Provide the (x, y) coordinate of the cell's center where the given text is located.  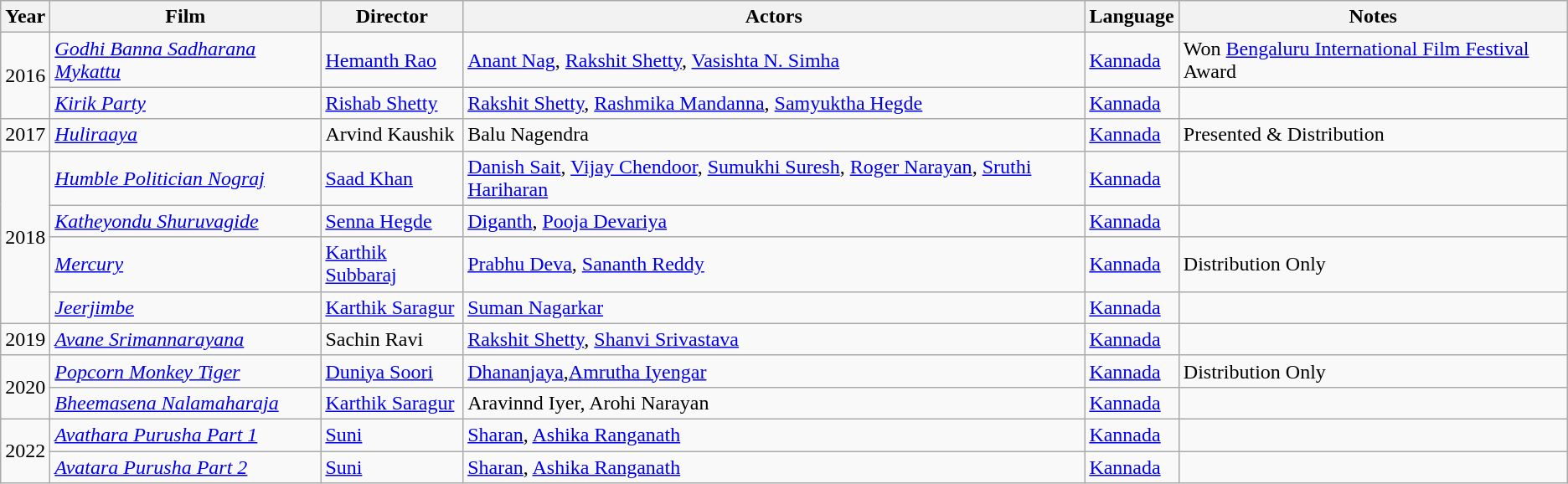
Bheemasena Nalamaharaja (186, 403)
Jeerjimbe (186, 307)
Huliraaya (186, 135)
Danish Sait, Vijay Chendoor, Sumukhi Suresh, Roger Narayan, Sruthi Hariharan (774, 178)
Rakshit Shetty, Rashmika Mandanna, Samyuktha Hegde (774, 103)
Presented & Distribution (1373, 135)
2022 (25, 451)
Katheyondu Shuruvagide (186, 221)
Mercury (186, 265)
Duniya Soori (392, 371)
Aravinnd Iyer, Arohi Narayan (774, 403)
Karthik Subbaraj (392, 265)
Avathara Purusha Part 1 (186, 435)
2020 (25, 387)
Kirik Party (186, 103)
2016 (25, 75)
Saad Khan (392, 178)
Rakshit Shetty, Shanvi Srivastava (774, 339)
Year (25, 17)
Godhi Banna Sadharana Mykattu (186, 60)
Avane Srimannarayana (186, 339)
2017 (25, 135)
Suman Nagarkar (774, 307)
Film (186, 17)
Anant Nag, Rakshit Shetty, Vasishta N. Simha (774, 60)
Sachin Ravi (392, 339)
Actors (774, 17)
Director (392, 17)
Senna Hegde (392, 221)
2018 (25, 237)
Balu Nagendra (774, 135)
Language (1132, 17)
Prabhu Deva, Sananth Reddy (774, 265)
Hemanth Rao (392, 60)
Diganth, Pooja Devariya (774, 221)
Avatara Purusha Part 2 (186, 466)
Dhananjaya,Amrutha Iyengar (774, 371)
Arvind Kaushik (392, 135)
Won Bengaluru International Film Festival Award (1373, 60)
2019 (25, 339)
Notes (1373, 17)
Rishab Shetty (392, 103)
Humble Politician Nograj (186, 178)
Popcorn Monkey Tiger (186, 371)
